Extract the [x, y] coordinate from the center of the cell holding the provided text.  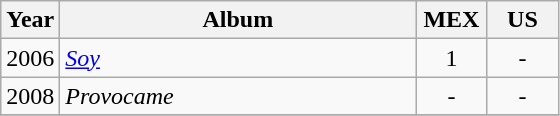
1 [452, 58]
MEX [452, 20]
Album [238, 20]
Provocame [238, 96]
US [522, 20]
Year [30, 20]
Soy [238, 58]
2008 [30, 96]
2006 [30, 58]
